Determine the [X, Y] coordinate at the center of the cell enclosing the given text.  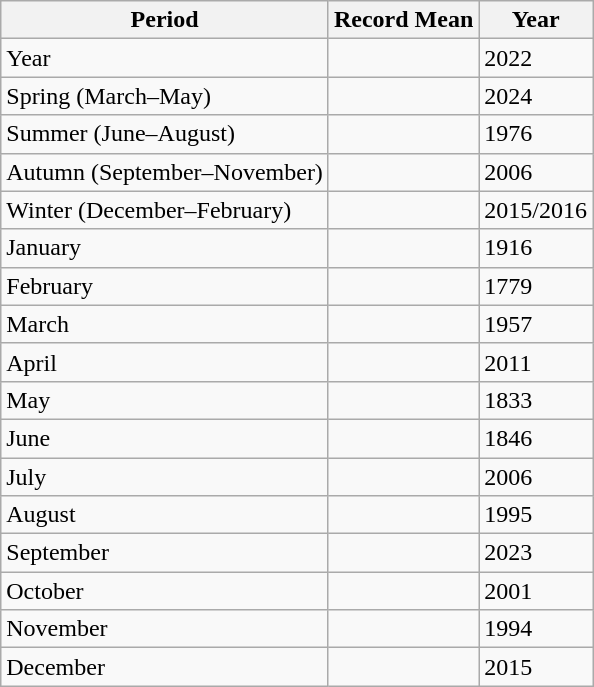
Autumn (September–November) [165, 172]
1995 [536, 515]
2011 [536, 362]
1916 [536, 248]
April [165, 362]
Summer (June–August) [165, 134]
2023 [536, 553]
1833 [536, 400]
2024 [536, 96]
2022 [536, 58]
2015/2016 [536, 210]
1976 [536, 134]
Record Mean [403, 20]
September [165, 553]
1957 [536, 324]
Spring (March–May) [165, 96]
July [165, 477]
June [165, 438]
January [165, 248]
May [165, 400]
Period [165, 20]
Winter (December–February) [165, 210]
November [165, 629]
1779 [536, 286]
December [165, 667]
1846 [536, 438]
2015 [536, 667]
2001 [536, 591]
March [165, 324]
August [165, 515]
October [165, 591]
1994 [536, 629]
February [165, 286]
